Detect which cell encompasses the target text, then output its [x, y] center coordinate. 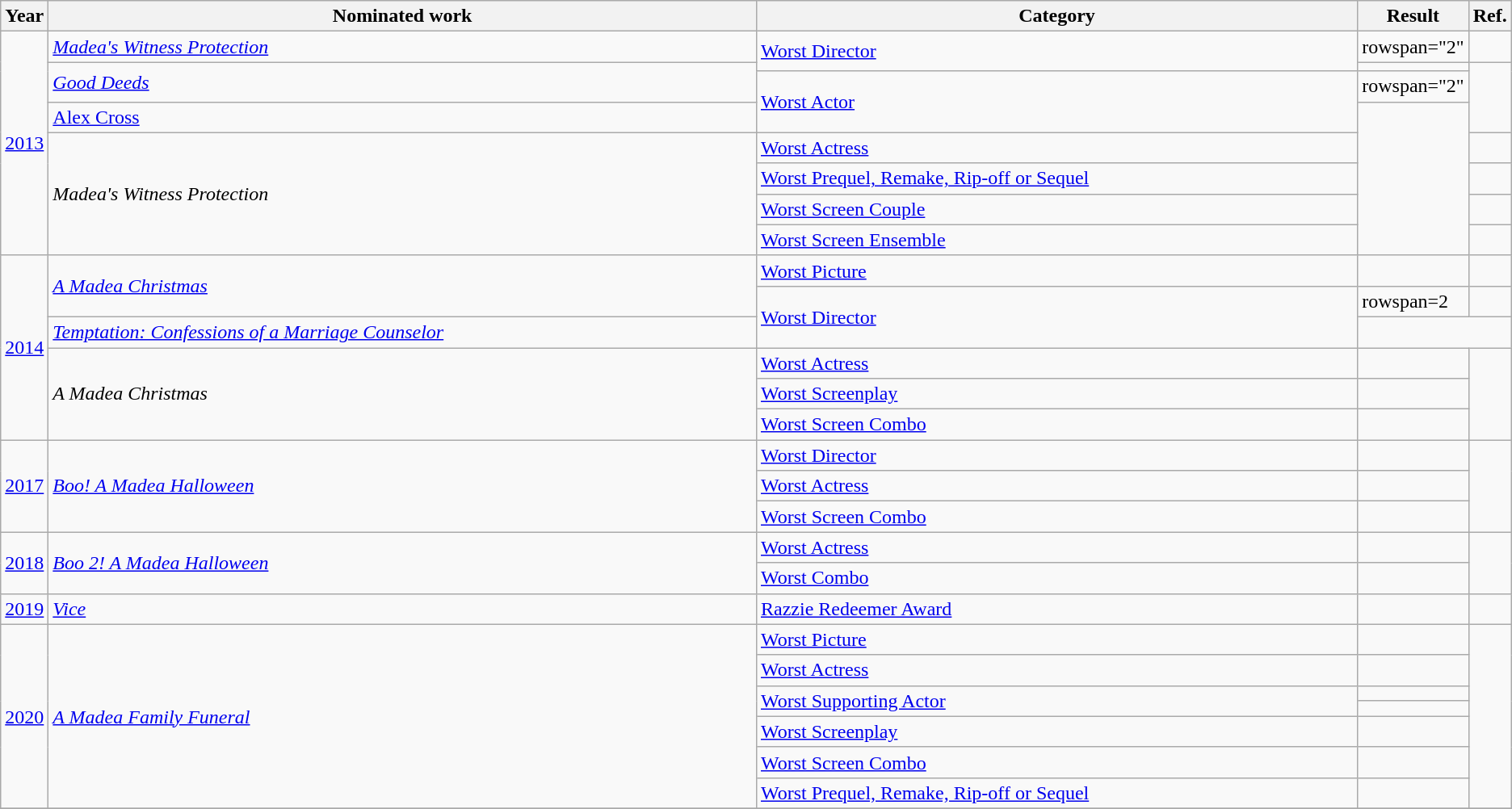
Result [1413, 16]
2019 [24, 609]
Good Deeds [402, 82]
2017 [24, 486]
2013 [24, 144]
Category [1056, 16]
Ref. [1489, 16]
Temptation: Confessions of a Marriage Counselor [402, 332]
2020 [24, 716]
Year [24, 16]
Alex Cross [402, 117]
Worst Screen Ensemble [1056, 240]
A Madea Family Funeral [402, 716]
Boo! A Madea Halloween [402, 486]
2014 [24, 347]
Vice [402, 609]
Razzie Redeemer Award [1056, 609]
Worst Combo [1056, 578]
Worst Supporting Actor [1056, 701]
2018 [24, 563]
rowspan=2 [1413, 301]
Nominated work [402, 16]
Worst Actor [1056, 102]
Worst Screen Couple [1056, 209]
Boo 2! A Madea Halloween [402, 563]
